Provide the [X, Y] coordinate of the cell's center where the given text is located.  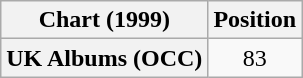
83 [255, 58]
Chart (1999) [104, 20]
UK Albums (OCC) [104, 58]
Position [255, 20]
